From the cell containing the given text, extract its center point as [x, y] coordinate. 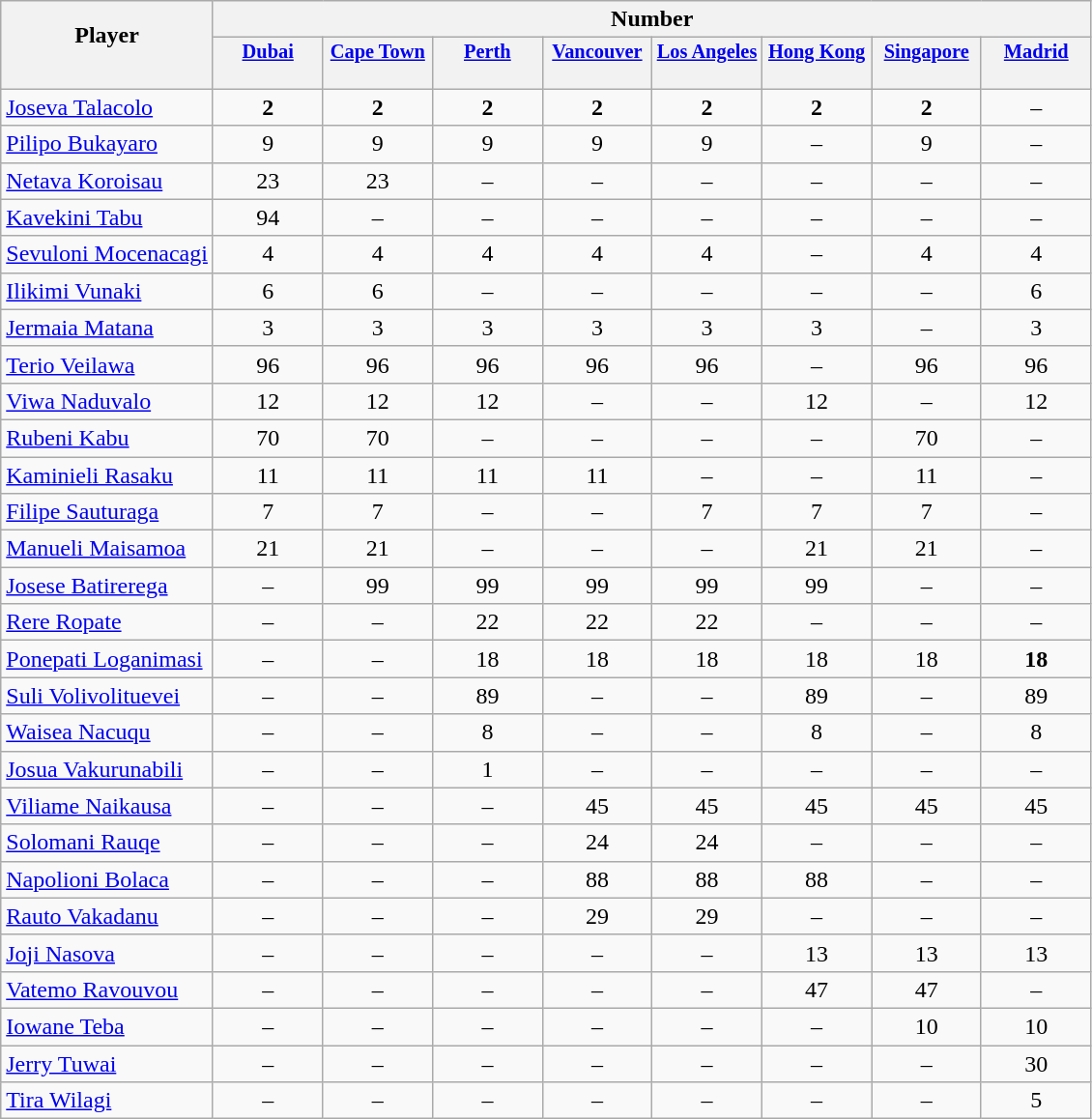
Netava Koroisau [107, 181]
1 [488, 769]
Napolioni Bolaca [107, 879]
Manueli Maisamoa [107, 549]
Kavekini Tabu [107, 217]
Ilikimi Vunaki [107, 291]
Player [107, 35]
Dubai [268, 52]
Vatemo Ravouvou [107, 990]
Tira Wilagi [107, 1101]
Sevuloni Mocenacagi [107, 254]
Josese Batirerega [107, 586]
Rauto Vakadanu [107, 916]
Cape Town [378, 52]
Jerry Tuwai [107, 1064]
5 [1036, 1101]
Iowane Teba [107, 1026]
Filipe Sauturaga [107, 512]
Perth [488, 52]
Terio Veilawa [107, 364]
Suli Volivolituevei [107, 696]
Pilipo Bukayaro [107, 144]
Ponepati Loganimasi [107, 659]
Joji Nasova [107, 953]
Viliame Naikausa [107, 806]
Rere Ropate [107, 622]
Vancouver [597, 52]
30 [1036, 1064]
Singapore [927, 52]
Los Angeles [707, 52]
Hong Kong [817, 52]
Waisea Nacuqu [107, 732]
94 [268, 217]
Rubeni Kabu [107, 438]
Kaminieli Rasaku [107, 474]
Viwa Naduvalo [107, 401]
Joseva Talacolo [107, 107]
Jermaia Matana [107, 328]
Number [651, 19]
Solomani Rauqe [107, 843]
Madrid [1036, 52]
Josua Vakurunabili [107, 769]
